Pinpoint the cell where the given text exists, returning its [X, Y] midpoint coordinate. 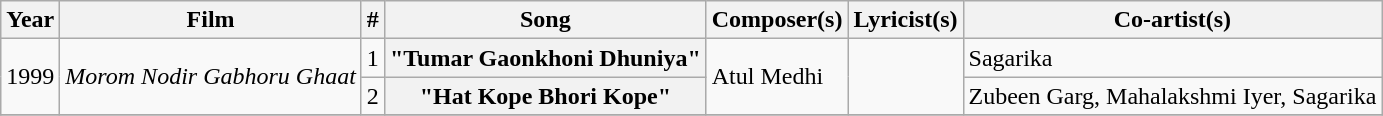
Zubeen Garg, Mahalakshmi Iyer, Sagarika [1172, 96]
2 [372, 96]
# [372, 20]
1 [372, 58]
Co-artist(s) [1172, 20]
Sagarika [1172, 58]
1999 [30, 77]
Morom Nodir Gabhoru Ghaat [211, 77]
"Hat Kope Bhori Kope" [545, 96]
Year [30, 20]
Film [211, 20]
Atul Medhi [777, 77]
Lyricist(s) [906, 20]
Composer(s) [777, 20]
"Tumar Gaonkhoni Dhuniya" [545, 58]
Song [545, 20]
